Return the [x, y] coordinate for the center point of the cell that contains the specified text.  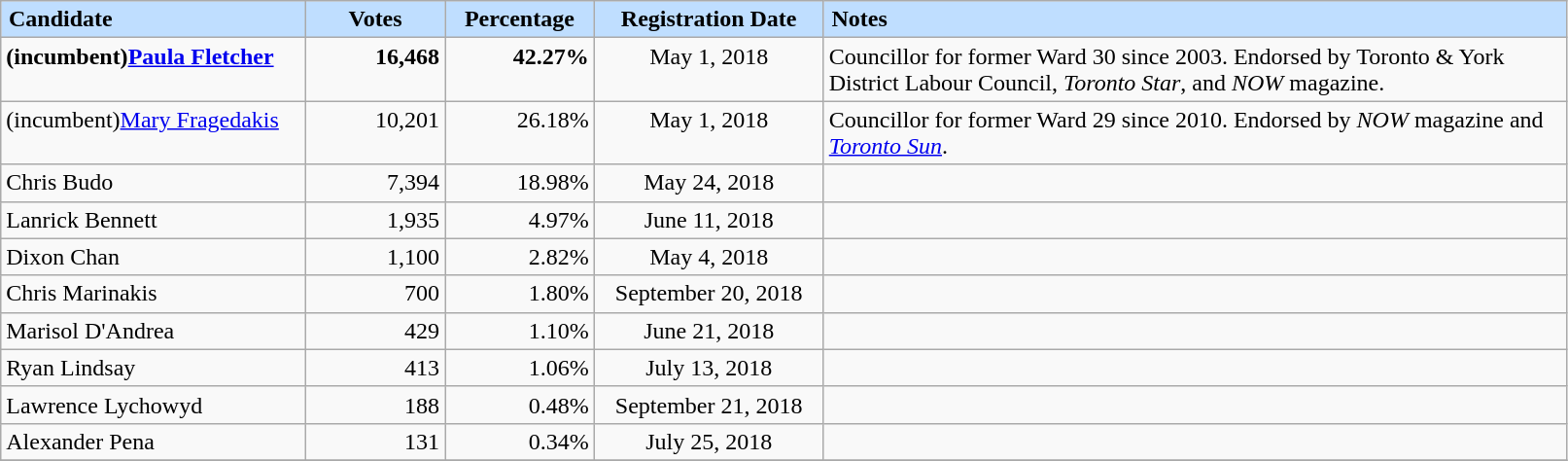
July 13, 2018 [709, 368]
700 [375, 294]
Votes [375, 19]
Lanrick Bennett [154, 220]
Candidate [154, 19]
26.18% [520, 132]
131 [375, 442]
0.34% [520, 442]
1.10% [520, 331]
June 21, 2018 [709, 331]
Alexander Pena [154, 442]
413 [375, 368]
Councillor for former Ward 29 since 2010. Endorsed by NOW magazine and Toronto Sun. [1195, 132]
7,394 [375, 183]
Notes [1195, 19]
Percentage [520, 19]
18.98% [520, 183]
(incumbent)Paula Fletcher [154, 70]
1,100 [375, 257]
Chris Marinakis [154, 294]
188 [375, 405]
May 4, 2018 [709, 257]
10,201 [375, 132]
Councillor for former Ward 30 since 2003. Endorsed by Toronto & York District Labour Council, Toronto Star, and NOW magazine. [1195, 70]
1,935 [375, 220]
42.27% [520, 70]
Ryan Lindsay [154, 368]
Lawrence Lychowyd [154, 405]
September 20, 2018 [709, 294]
429 [375, 331]
16,468 [375, 70]
May 24, 2018 [709, 183]
1.80% [520, 294]
(incumbent)Mary Fragedakis [154, 132]
July 25, 2018 [709, 442]
Dixon Chan [154, 257]
1.06% [520, 368]
2.82% [520, 257]
Registration Date [709, 19]
June 11, 2018 [709, 220]
Marisol D'Andrea [154, 331]
Chris Budo [154, 183]
0.48% [520, 405]
September 21, 2018 [709, 405]
4.97% [520, 220]
